Output the [x, y] coordinate of the center of the cell containing the given text.  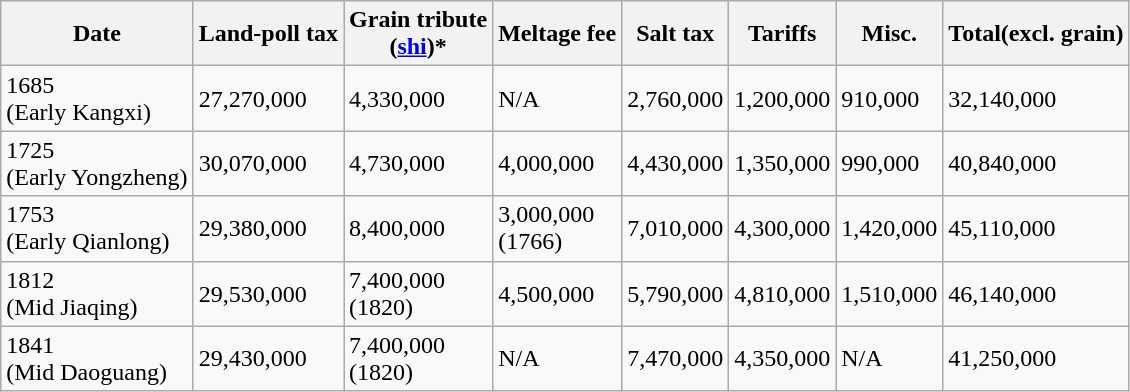
4,430,000 [676, 164]
1753(Early Qianlong) [97, 228]
7,010,000 [676, 228]
45,110,000 [1036, 228]
1725(Early Yongzheng) [97, 164]
4,730,000 [418, 164]
4,500,000 [558, 294]
2,760,000 [676, 98]
46,140,000 [1036, 294]
5,790,000 [676, 294]
910,000 [890, 98]
27,270,000 [268, 98]
1,420,000 [890, 228]
1,510,000 [890, 294]
4,000,000 [558, 164]
1812(Mid Jiaqing) [97, 294]
4,330,000 [418, 98]
4,300,000 [782, 228]
990,000 [890, 164]
29,430,000 [268, 358]
Misc. [890, 34]
4,350,000 [782, 358]
32,140,000 [1036, 98]
40,840,000 [1036, 164]
7,470,000 [676, 358]
1685(Early Kangxi) [97, 98]
41,250,000 [1036, 358]
Land-poll tax [268, 34]
1,350,000 [782, 164]
29,380,000 [268, 228]
1,200,000 [782, 98]
29,530,000 [268, 294]
Tariffs [782, 34]
4,810,000 [782, 294]
Total(excl. grain) [1036, 34]
Meltage fee [558, 34]
8,400,000 [418, 228]
Date [97, 34]
1841(Mid Daoguang) [97, 358]
3,000,000(1766) [558, 228]
30,070,000 [268, 164]
Salt tax [676, 34]
Grain tribute(shi)* [418, 34]
